Search for the cell housing the specified text and yield its (x, y) center coordinate. 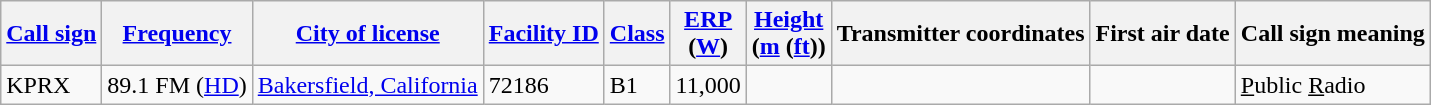
89.1 FM (HD) (177, 85)
Transmitter coordinates (960, 34)
Bakersfield, California (368, 85)
City of license (368, 34)
Call sign (52, 34)
Call sign meaning (1332, 34)
Height(m (ft)) (788, 34)
72186 (544, 85)
B1 (637, 85)
Frequency (177, 34)
KPRX (52, 85)
First air date (1162, 34)
Class (637, 34)
11,000 (708, 85)
Facility ID (544, 34)
Public Radio (1332, 85)
ERP(W) (708, 34)
